For the text-containing cell, return its midpoint in (x, y) coordinate format. 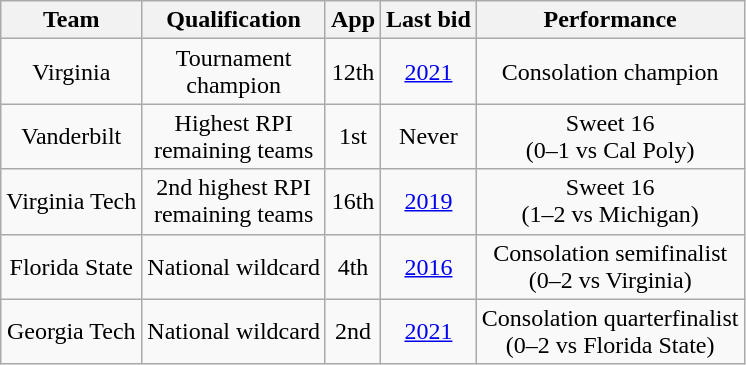
Tournamentchampion (234, 72)
2nd highest RPIremaining teams (234, 202)
Florida State (72, 266)
Consolation champion (610, 72)
Never (429, 136)
Sweet 16(1–2 vs Michigan) (610, 202)
Consolation semifinalist(0–2 vs Virginia) (610, 266)
4th (352, 266)
Sweet 16(0–1 vs Cal Poly) (610, 136)
Georgia Tech (72, 332)
Virginia (72, 72)
Highest RPIremaining teams (234, 136)
2019 (429, 202)
Virginia Tech (72, 202)
2016 (429, 266)
2nd (352, 332)
Performance (610, 20)
16th (352, 202)
Last bid (429, 20)
12th (352, 72)
Consolation quarterfinalist(0–2 vs Florida State) (610, 332)
Vanderbilt (72, 136)
App (352, 20)
Qualification (234, 20)
1st (352, 136)
Team (72, 20)
